Return the (x, y) coordinate for the center point of the cell that contains the specified text.  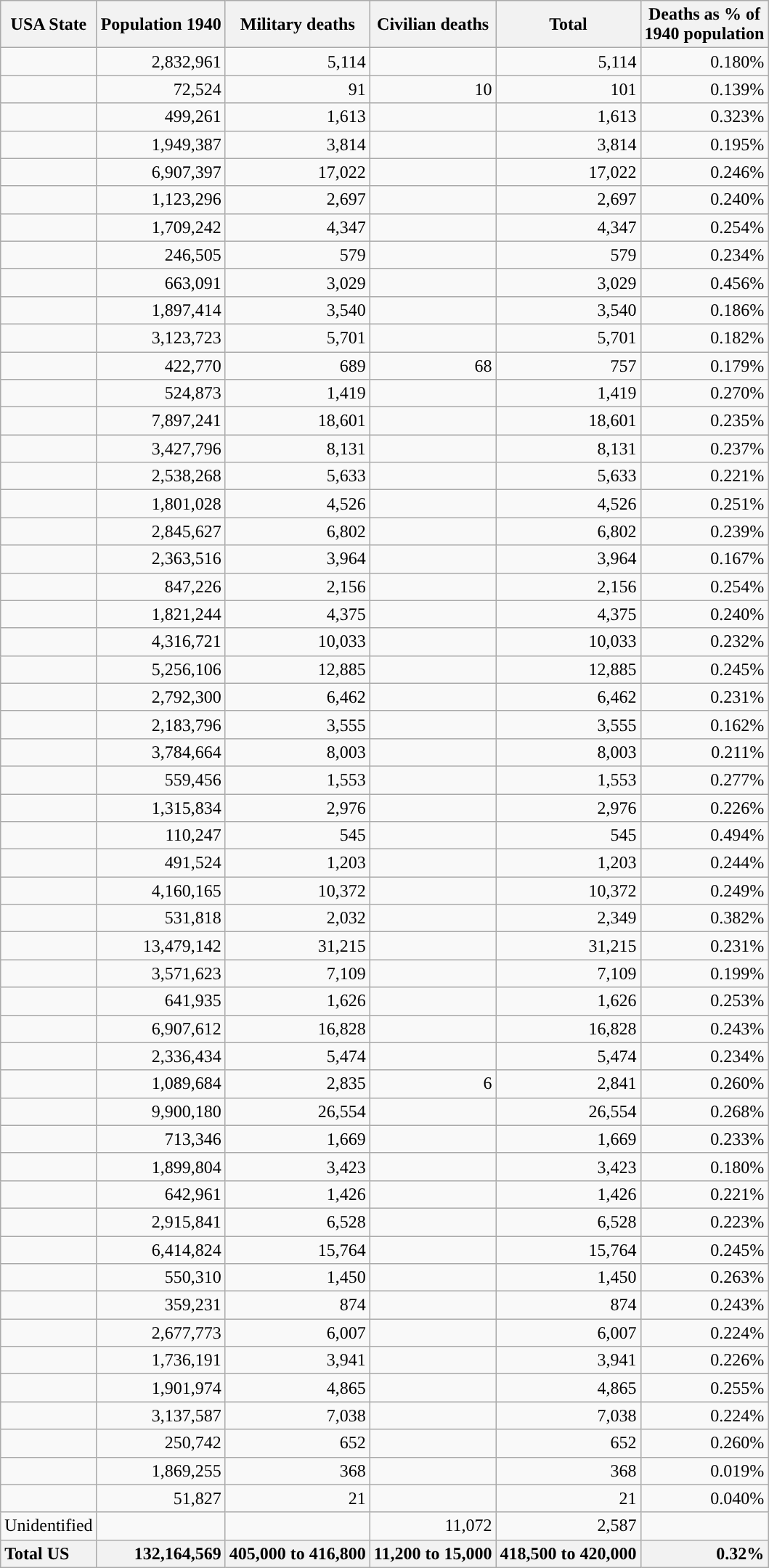
0.456% (704, 282)
1,089,684 (161, 1084)
0.211% (704, 752)
0.253% (704, 1001)
51,827 (161, 1498)
3,784,664 (161, 752)
246,505 (161, 255)
11,200 to 15,000 (433, 1553)
0.233% (704, 1139)
2,845,627 (161, 531)
1,801,028 (161, 504)
10 (433, 89)
Total (568, 25)
1,949,387 (161, 144)
0.246% (704, 172)
663,091 (161, 282)
1,901,974 (161, 1388)
2,587 (568, 1526)
0.244% (704, 863)
7,897,241 (161, 421)
11,072 (433, 1526)
0.277% (704, 780)
72,524 (161, 89)
0.199% (704, 973)
2,841 (568, 1084)
550,310 (161, 1278)
4,160,165 (161, 891)
1,899,804 (161, 1167)
3,123,723 (161, 338)
689 (298, 365)
1,869,255 (161, 1471)
0.040% (704, 1498)
0.237% (704, 449)
0.167% (704, 559)
0.182% (704, 338)
1,821,244 (161, 614)
491,524 (161, 863)
422,770 (161, 365)
2,183,796 (161, 724)
0.179% (704, 365)
0.249% (704, 891)
2,832,961 (161, 62)
559,456 (161, 780)
0.255% (704, 1388)
0.323% (704, 117)
3,427,796 (161, 449)
713,346 (161, 1139)
0.223% (704, 1222)
0.139% (704, 89)
2,032 (298, 918)
6 (433, 1084)
359,231 (161, 1305)
Unidentified (49, 1526)
0.251% (704, 504)
2,677,773 (161, 1333)
3,137,587 (161, 1416)
13,479,142 (161, 946)
0.162% (704, 724)
2,349 (568, 918)
6,414,824 (161, 1249)
0.382% (704, 918)
2,792,300 (161, 697)
110,247 (161, 836)
USA State (49, 25)
5,256,106 (161, 669)
0.494% (704, 836)
3,571,623 (161, 973)
Deaths as % of1940 population (704, 25)
1,709,242 (161, 227)
2,363,516 (161, 559)
642,961 (161, 1194)
2,336,434 (161, 1056)
0.232% (704, 642)
524,873 (161, 393)
757 (568, 365)
1,897,414 (161, 310)
68 (433, 365)
0.186% (704, 310)
418,500 to 420,000 (568, 1553)
641,935 (161, 1001)
2,538,268 (161, 476)
0.019% (704, 1471)
0.195% (704, 144)
405,000 to 416,800 (298, 1553)
9,900,180 (161, 1111)
6,907,612 (161, 1029)
Civilian deaths (433, 25)
847,226 (161, 587)
0.268% (704, 1111)
4,316,721 (161, 642)
2,915,841 (161, 1222)
531,818 (161, 918)
1,736,191 (161, 1360)
1,315,834 (161, 808)
Military deaths (298, 25)
0.239% (704, 531)
91 (298, 89)
2,835 (298, 1084)
0.32% (704, 1553)
6,907,397 (161, 172)
0.235% (704, 421)
250,742 (161, 1443)
Population 1940 (161, 25)
101 (568, 89)
132,164,569 (161, 1553)
499,261 (161, 117)
0.270% (704, 393)
Total US (49, 1553)
1,123,296 (161, 200)
0.263% (704, 1278)
